Extract the (X, Y) coordinate from the center of the cell holding the provided text.  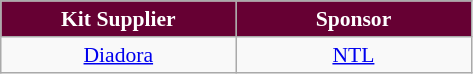
Sponsor (354, 19)
NTL (354, 55)
Diadora (118, 55)
Kit Supplier (118, 19)
